From the cell containing the given text, extract its center point as [x, y] coordinate. 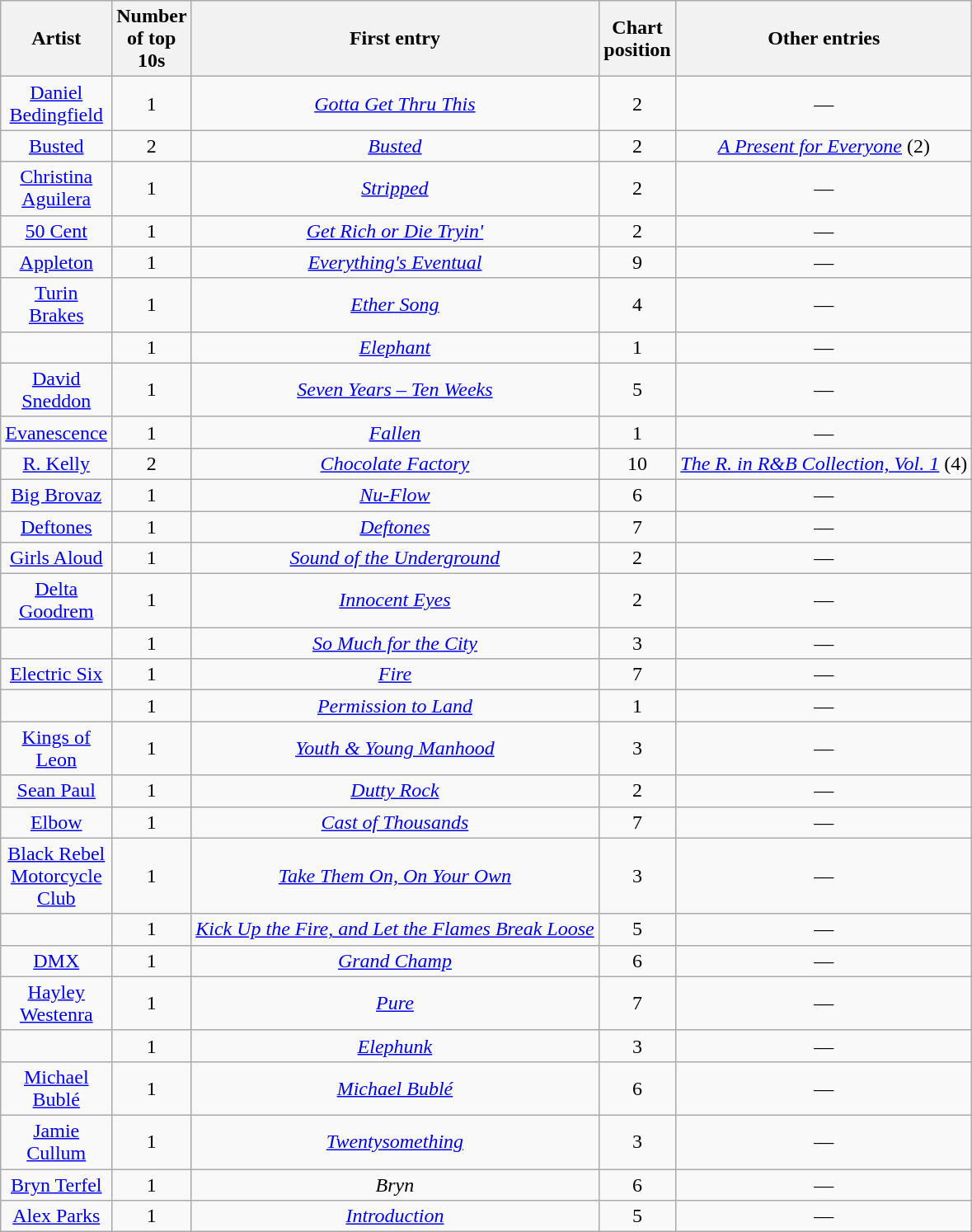
First entry [396, 39]
Introduction [396, 1216]
Chart position [637, 39]
Stripped [396, 188]
Christina Aguilera [56, 188]
Kings of Leon [56, 749]
Everything's Eventual [396, 262]
Other entries [824, 39]
Evanescence [56, 432]
10 [637, 463]
Ether Song [396, 305]
Seven Years – Ten Weeks [396, 389]
Permission to Land [396, 706]
Bryn Terfel [56, 1185]
David Sneddon [56, 389]
Gotta Get Thru This [396, 104]
4 [637, 305]
Appleton [56, 262]
Alex Parks [56, 1216]
Girls Aloud [56, 558]
50 Cent [56, 231]
Sean Paul [56, 791]
9 [637, 262]
The R. in R&B Collection, Vol. 1 (4) [824, 463]
Elbow [56, 822]
A Present for Everyone (2) [824, 146]
Big Brovaz [56, 495]
Cast of Thousands [396, 822]
Turin Brakes [56, 305]
Nu-Flow [396, 495]
R. Kelly [56, 463]
Number of top 10s [152, 39]
Hayley Westenra [56, 1003]
Electric Six [56, 675]
Grand Champ [396, 961]
Chocolate Factory [396, 463]
Fire [396, 675]
Delta Goodrem [56, 600]
Jamie Cullum [56, 1141]
Youth & Young Manhood [396, 749]
Take Them On, On Your Own [396, 876]
Get Rich or Die Tryin' [396, 231]
Elephant [396, 347]
Pure [396, 1003]
Innocent Eyes [396, 600]
Artist [56, 39]
Bryn [396, 1185]
DMX [56, 961]
Dutty Rock [396, 791]
Kick Up the Fire, and Let the Flames Break Loose [396, 929]
So Much for the City [396, 643]
Black Rebel Motorcycle Club [56, 876]
Elephunk [396, 1046]
Fallen [396, 432]
Twentysomething [396, 1141]
Daniel Bedingfield [56, 104]
Sound of the Underground [396, 558]
